Locate the cell with the specified text and output its (x, y) center coordinate. 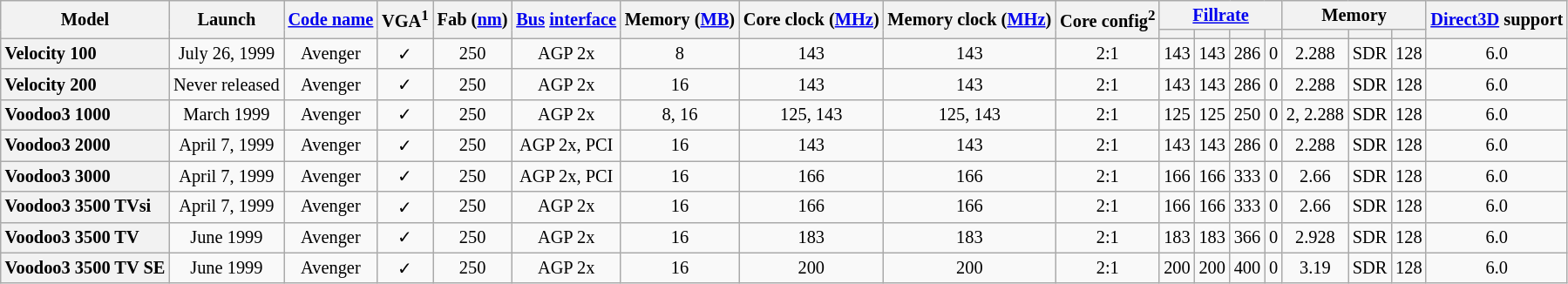
Voodoo3 3500 TV SE (85, 268)
Voodoo3 3500 TVsi (85, 206)
Fab (nm) (472, 19)
Memory (MB) (680, 19)
Core config2 (1107, 19)
Voodoo3 2000 (85, 145)
VGA1 (404, 19)
Launch (227, 19)
Voodoo3 3000 (85, 176)
March 1999 (227, 115)
Code name (331, 19)
Memory clock (MHz) (970, 19)
Voodoo3 3500 TV (85, 237)
Fillrate (1220, 15)
Velocity 100 (85, 54)
2, 2.288 (1315, 115)
Voodoo3 1000 (85, 115)
3.19 (1315, 268)
8 (680, 54)
400 (1247, 268)
Memory (1354, 15)
8, 16 (680, 115)
Bus interface (567, 19)
Model (85, 19)
Never released (227, 84)
Core clock (MHz) (811, 19)
Velocity 200 (85, 84)
2.928 (1315, 237)
366 (1247, 237)
July 26, 1999 (227, 54)
Direct3D support (1497, 19)
